Provide the (X, Y) coordinate of the cell's center where the given text is located.  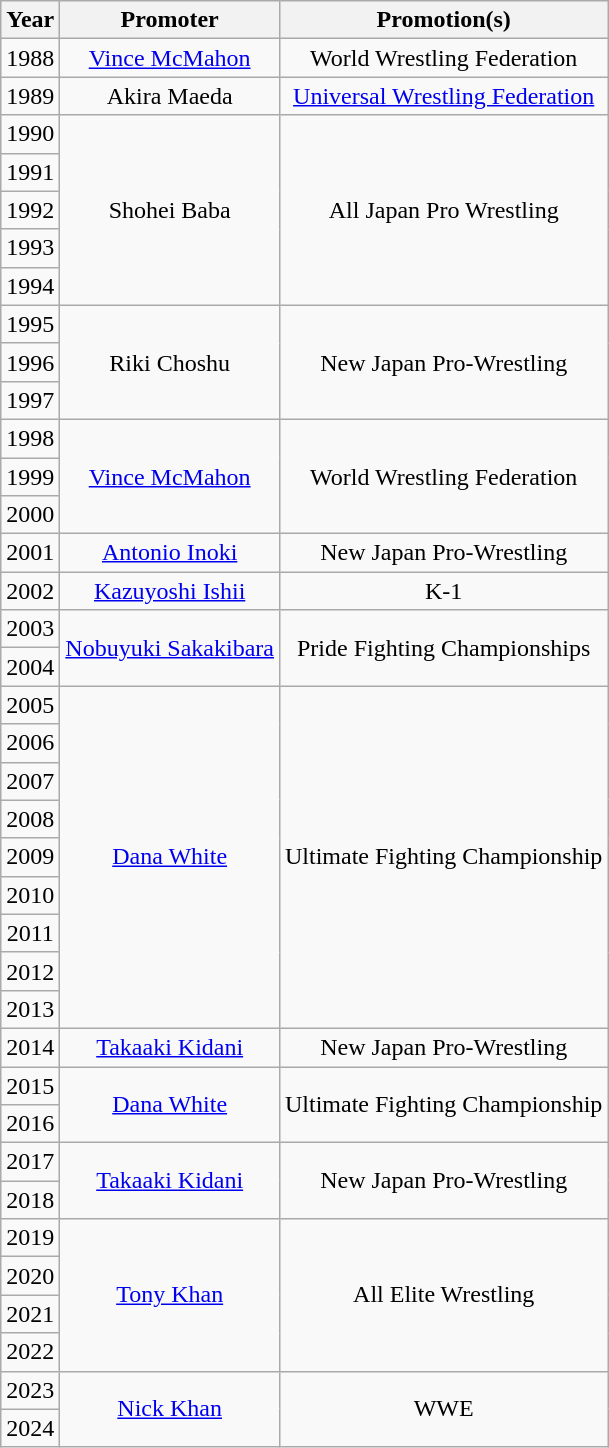
1997 (30, 400)
All Elite Wrestling (443, 1295)
1998 (30, 438)
2023 (30, 1390)
2014 (30, 1047)
2001 (30, 553)
Kazuyoshi Ishii (170, 591)
Shohei Baba (170, 210)
1994 (30, 286)
Nobuyuki Sakakibara (170, 648)
1991 (30, 172)
K-1 (443, 591)
2020 (30, 1276)
Universal Wrestling Federation (443, 96)
2002 (30, 591)
Pride Fighting Championships (443, 648)
2016 (30, 1124)
1988 (30, 58)
2022 (30, 1352)
Tony Khan (170, 1295)
2007 (30, 781)
2008 (30, 819)
2015 (30, 1085)
2004 (30, 667)
All Japan Pro Wrestling (443, 210)
1993 (30, 248)
2000 (30, 515)
2024 (30, 1428)
1999 (30, 477)
2006 (30, 743)
1992 (30, 210)
1989 (30, 96)
2013 (30, 1009)
2010 (30, 895)
Nick Khan (170, 1409)
2009 (30, 857)
WWE (443, 1409)
Riki Choshu (170, 362)
2003 (30, 629)
2005 (30, 705)
2018 (30, 1200)
2021 (30, 1314)
Promoter (170, 20)
1995 (30, 324)
1990 (30, 134)
2012 (30, 971)
Antonio Inoki (170, 553)
Promotion(s) (443, 20)
Akira Maeda (170, 96)
1996 (30, 362)
Year (30, 20)
2017 (30, 1162)
2011 (30, 933)
2019 (30, 1238)
